Return the (X, Y) coordinate for the center point of the cell that contains the specified text.  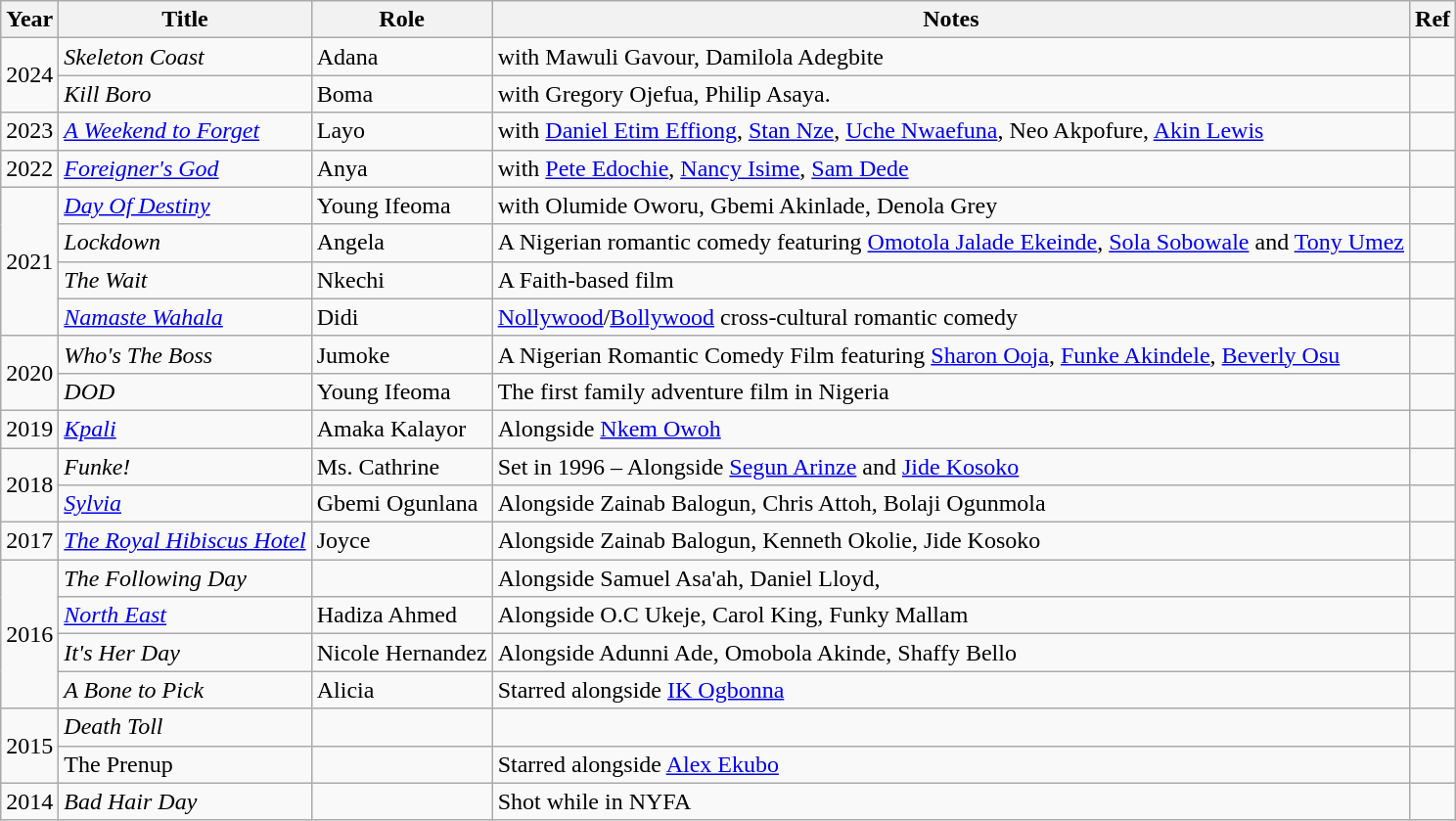
Skeleton Coast (185, 57)
Alongside O.C Ukeje, Carol King, Funky Mallam (951, 616)
Funke! (185, 467)
Gbemi Ogunlana (401, 504)
2014 (29, 801)
Title (185, 20)
Bad Hair Day (185, 801)
Death Toll (185, 727)
The first family adventure film in Nigeria (951, 391)
Sylvia (185, 504)
Nollywood/Bollywood cross-cultural romantic comedy (951, 317)
Set in 1996 – Alongside Segun Arinze and Jide Kosoko (951, 467)
Alongside Zainab Balogun, Chris Attoh, Bolaji Ogunmola (951, 504)
Amaka Kalayor (401, 429)
Ms. Cathrine (401, 467)
It's Her Day (185, 653)
Alongside Zainab Balogun, Kenneth Okolie, Jide Kosoko (951, 541)
Alongside Samuel Asa'ah, Daniel Lloyd, (951, 578)
Anya (401, 168)
2015 (29, 746)
2022 (29, 168)
Alicia (401, 690)
with Mawuli Gavour, Damilola Adegbite (951, 57)
2020 (29, 373)
Starred alongside Alex Ekubo (951, 764)
A Nigerian romantic comedy featuring Omotola Jalade Ekeinde, Sola Sobowale and Tony Umez (951, 243)
Alongside Adunni Ade, Omobola Akinde, Shaffy Bello (951, 653)
A Nigerian Romantic Comedy Film featuring Sharon Ooja, Funke Akindele, Beverly Osu (951, 354)
Shot while in NYFA (951, 801)
with Daniel Etim Effiong, Stan Nze, Uche Nwaefuna, Neo Akpofure, Akin Lewis (951, 131)
Kill Boro (185, 94)
2018 (29, 485)
Didi (401, 317)
with Olumide Oworu, Gbemi Akinlade, Denola Grey (951, 205)
A Bone to Pick (185, 690)
Foreigner's God (185, 168)
Joyce (401, 541)
DOD (185, 391)
2023 (29, 131)
Kpali (185, 429)
A Weekend to Forget (185, 131)
Nkechi (401, 280)
The Prenup (185, 764)
Day Of Destiny (185, 205)
Year (29, 20)
The Wait (185, 280)
Who's The Boss (185, 354)
2016 (29, 634)
Starred alongside IK Ogbonna (951, 690)
Role (401, 20)
2017 (29, 541)
The Royal Hibiscus Hotel (185, 541)
Namaste Wahala (185, 317)
Notes (951, 20)
Boma (401, 94)
Angela (401, 243)
The Following Day (185, 578)
2024 (29, 75)
Jumoke (401, 354)
A Faith-based film (951, 280)
with Pete Edochie, Nancy Isime, Sam Dede (951, 168)
Hadiza Ahmed (401, 616)
Lockdown (185, 243)
Alongside Nkem Owoh (951, 429)
2021 (29, 261)
Nicole Hernandez (401, 653)
Adana (401, 57)
with Gregory Ojefua, Philip Asaya. (951, 94)
2019 (29, 429)
Layo (401, 131)
Ref (1433, 20)
North East (185, 616)
